Determine the [x, y] coordinate at the center of the cell enclosing the given text.  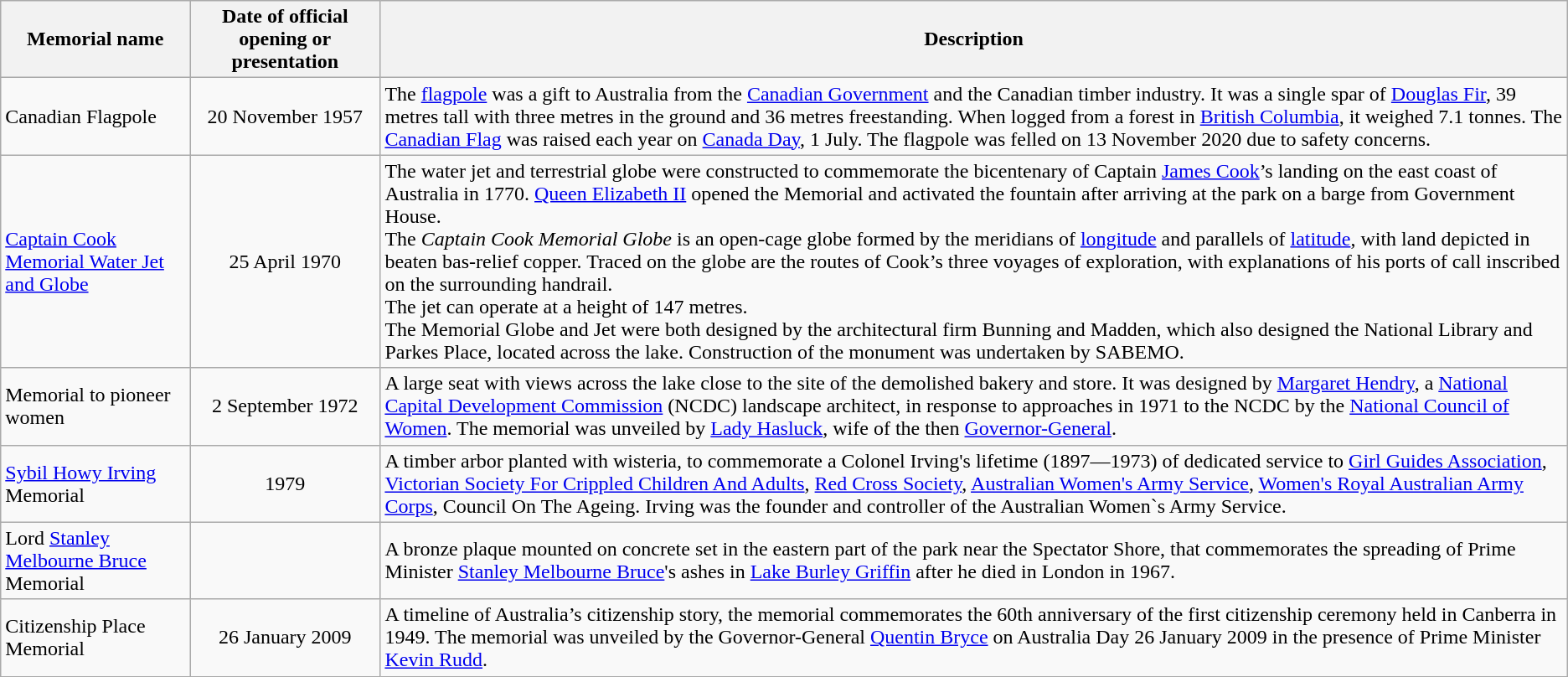
25 April 1970 [285, 261]
1979 [285, 483]
Canadian Flagpole [95, 116]
Lord Stanley Melbourne Bruce Memorial [95, 561]
20 November 1957 [285, 116]
Captain Cook Memorial Water Jet and Globe [95, 261]
Memorial to pioneer women [95, 406]
26 January 2009 [285, 638]
Citizenship Place Memorial [95, 638]
Sybil Howy Irving Memorial [95, 483]
Description [973, 39]
2 September 1972 [285, 406]
Memorial name [95, 39]
Date of official opening or presentation [285, 39]
